Output the (x, y) coordinate of the center of the cell containing the given text.  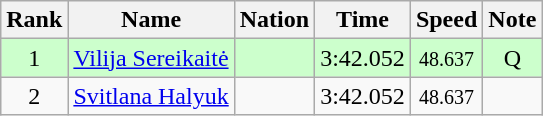
Speed (446, 20)
2 (34, 96)
Nation (274, 20)
Svitlana Halyuk (151, 96)
Vilija Sereikaitė (151, 58)
Rank (34, 20)
Q (512, 58)
Note (512, 20)
Name (151, 20)
1 (34, 58)
Time (363, 20)
